For the text-containing cell, return its midpoint in [x, y] coordinate format. 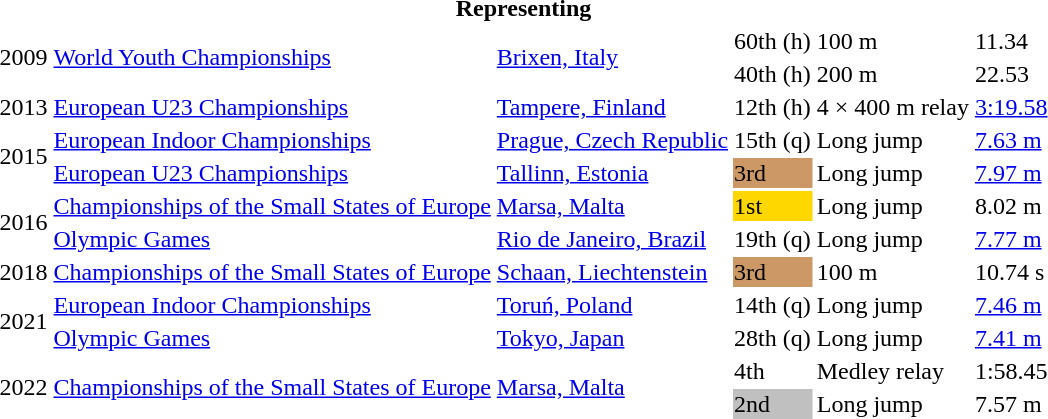
Medley relay [892, 371]
Toruń, Poland [612, 305]
28th (q) [773, 338]
60th (h) [773, 41]
Tallinn, Estonia [612, 173]
14th (q) [773, 305]
Prague, Czech Republic [612, 140]
Brixen, Italy [612, 58]
15th (q) [773, 140]
4 × 400 m relay [892, 107]
40th (h) [773, 74]
19th (q) [773, 239]
World Youth Championships [272, 58]
Schaan, Liechtenstein [612, 272]
Tokyo, Japan [612, 338]
1st [773, 206]
12th (h) [773, 107]
4th [773, 371]
2nd [773, 404]
200 m [892, 74]
Tampere, Finland [612, 107]
Rio de Janeiro, Brazil [612, 239]
